From the cell containing the given text, extract its center point as [x, y] coordinate. 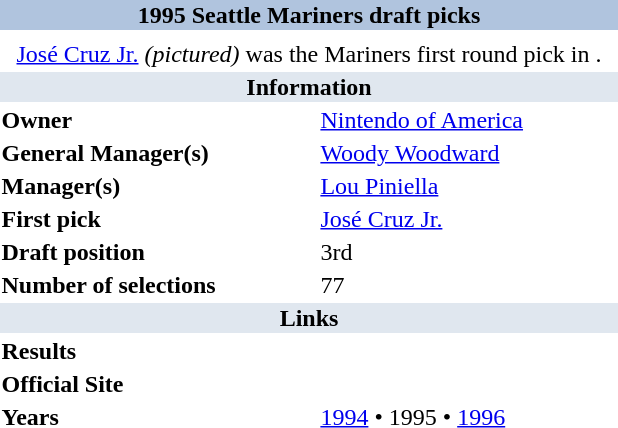
Lou Piniella [468, 186]
1995 Seattle Mariners draft picks [309, 15]
José Cruz Jr. [468, 219]
Results [158, 351]
Woody Woodward [468, 153]
Number of selections [158, 285]
3rd [468, 252]
General Manager(s) [158, 153]
Information [309, 87]
Manager(s) [158, 186]
77 [468, 285]
Draft position [158, 252]
Owner [158, 120]
Links [309, 318]
Official Site [158, 384]
Nintendo of America [468, 120]
José Cruz Jr. (pictured) was the Mariners first round pick in . [309, 54]
First pick [158, 219]
